Search for the cell housing the specified text and yield its (X, Y) center coordinate. 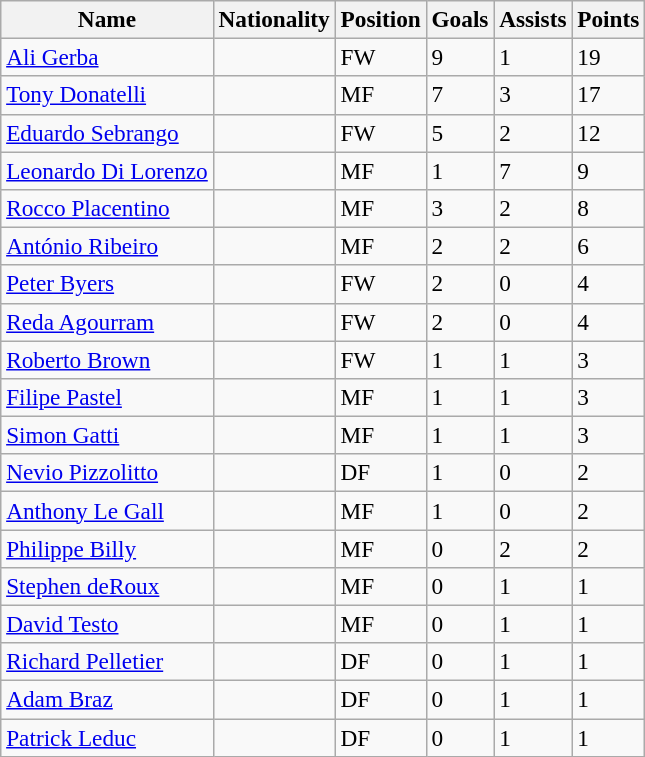
5 (460, 133)
Stephen deRoux (107, 586)
Filipe Pastel (107, 397)
Assists (533, 19)
Roberto Brown (107, 359)
Nationality (274, 19)
6 (608, 246)
António Ribeiro (107, 246)
David Testo (107, 624)
Points (608, 19)
Leonardo Di Lorenzo (107, 170)
Reda Agourram (107, 322)
Tony Donatelli (107, 95)
Goals (460, 19)
Ali Gerba (107, 57)
Anthony Le Gall (107, 510)
Richard Pelletier (107, 662)
Peter Byers (107, 284)
Name (107, 19)
17 (608, 95)
Rocco Placentino (107, 208)
Nevio Pizzolitto (107, 473)
Simon Gatti (107, 435)
Adam Braz (107, 699)
Eduardo Sebrango (107, 133)
8 (608, 208)
Position (380, 19)
12 (608, 133)
Philippe Billy (107, 548)
19 (608, 57)
Patrick Leduc (107, 737)
